Extract the (x, y) coordinate from the center of the cell holding the provided text.  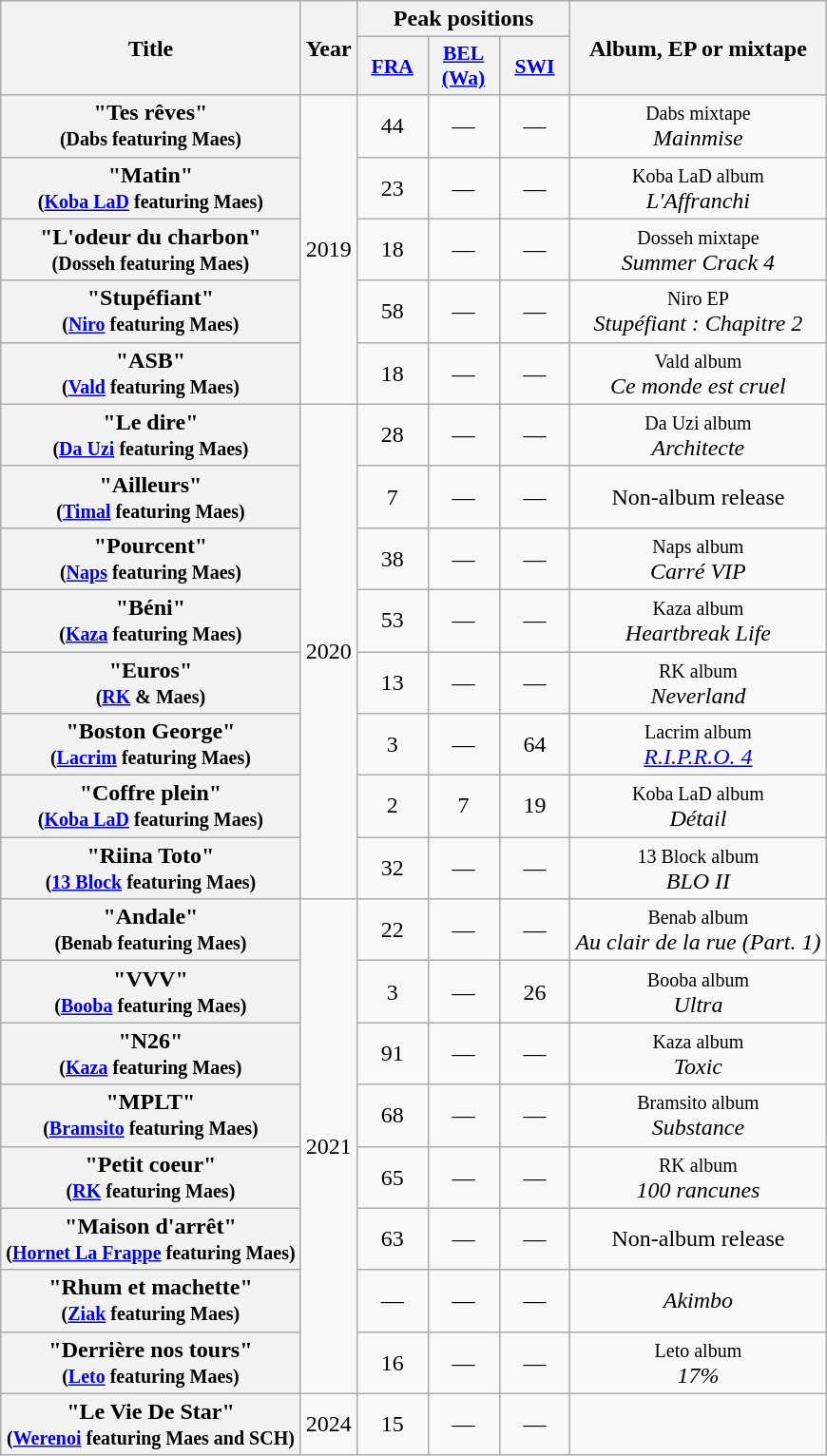
"Petit coeur"(RK featuring Maes) (150, 1177)
22 (392, 929)
44 (392, 125)
"N26"(Kaza featuring Maes) (150, 1053)
"ASB"(Vald featuring Maes) (150, 373)
"Ailleurs"(Timal featuring Maes) (150, 496)
28 (392, 435)
Naps albumCarré VIP (698, 559)
"Derrière nos tours"(Leto featuring Maes) (150, 1363)
Akimbo (698, 1300)
13 (392, 682)
2019 (329, 249)
Niro EPStupéfiant : Chapitre 2 (698, 312)
"L'odeur du charbon"(Dosseh featuring Maes) (150, 249)
Lacrim albumR.I.P.R.O. 4 (698, 745)
"VVV"(Booba featuring Maes) (150, 992)
"Boston George"(Lacrim featuring Maes) (150, 745)
65 (392, 1177)
Title (150, 48)
Booba albumUltra (698, 992)
16 (392, 1363)
Year (329, 48)
"Tes rêves"(Dabs featuring Maes) (150, 125)
"Coffre plein"(Koba LaD featuring Maes) (150, 806)
91 (392, 1053)
Koba LaD albumDétail (698, 806)
BEL(Wa) (464, 67)
38 (392, 559)
19 (534, 806)
Vald albumCe monde est cruel (698, 373)
Kaza albumToxic (698, 1053)
RK album100 rancunes (698, 1177)
"Béni"(Kaza featuring Maes) (150, 620)
Peak positions (464, 19)
32 (392, 869)
Album, EP or mixtape (698, 48)
"MPLT"(Bramsito featuring Maes) (150, 1116)
"Andale"(Benab featuring Maes) (150, 929)
2024 (329, 1424)
Kaza albumHeartbreak Life (698, 620)
2021 (329, 1146)
2020 (329, 651)
"Euros"(RK & Maes) (150, 682)
"Le Vie De Star"(Werenoi featuring Maes and SCH) (150, 1424)
"Riina Toto"(13 Block featuring Maes) (150, 869)
68 (392, 1116)
64 (534, 745)
"Rhum et machette"(Ziak featuring Maes) (150, 1300)
Dosseh mixtapeSummer Crack 4 (698, 249)
13 Block albumBLO II (698, 869)
2 (392, 806)
15 (392, 1424)
Bramsito albumSubstance (698, 1116)
"Stupéfiant" (Niro featuring Maes) (150, 312)
63 (392, 1239)
"Matin" (Koba LaD featuring Maes) (150, 188)
Da Uzi albumArchitecte (698, 435)
RK albumNeverland (698, 682)
23 (392, 188)
26 (534, 992)
"Pourcent"(Naps featuring Maes) (150, 559)
Leto album17% (698, 1363)
FRA (392, 67)
"Le dire"(Da Uzi featuring Maes) (150, 435)
Benab albumAu clair de la rue (Part. 1) (698, 929)
58 (392, 312)
"Maison d'arrêt"(Hornet La Frappe featuring Maes) (150, 1239)
Dabs mixtapeMainmise (698, 125)
53 (392, 620)
SWI (534, 67)
Koba LaD albumL'Affranchi (698, 188)
